Scan for the cell matching the given text and deliver its (x, y) coordinate at center. 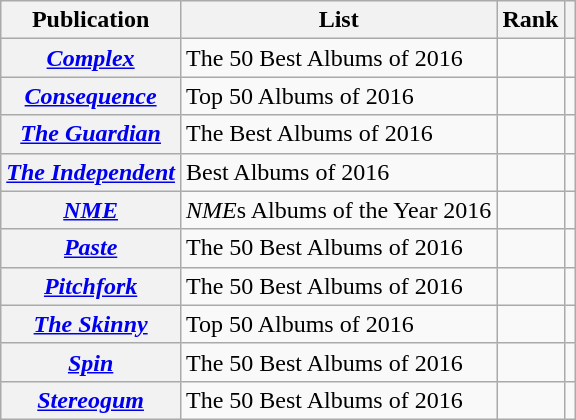
Complex (91, 58)
The Skinny (91, 324)
Rank (530, 20)
Pitchfork (91, 286)
NME (91, 210)
Stereogum (91, 400)
List (338, 20)
Publication (91, 20)
Spin (91, 362)
The Best Albums of 2016 (338, 134)
Paste (91, 248)
Consequence (91, 96)
The Independent (91, 172)
Best Albums of 2016 (338, 172)
The Guardian (91, 134)
NMEs Albums of the Year 2016 (338, 210)
